Detect which cell encompasses the target text, then output its (x, y) center coordinate. 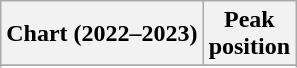
Peakposition (249, 34)
Chart (2022–2023) (102, 34)
